Detect which cell encompasses the target text, then output its [x, y] center coordinate. 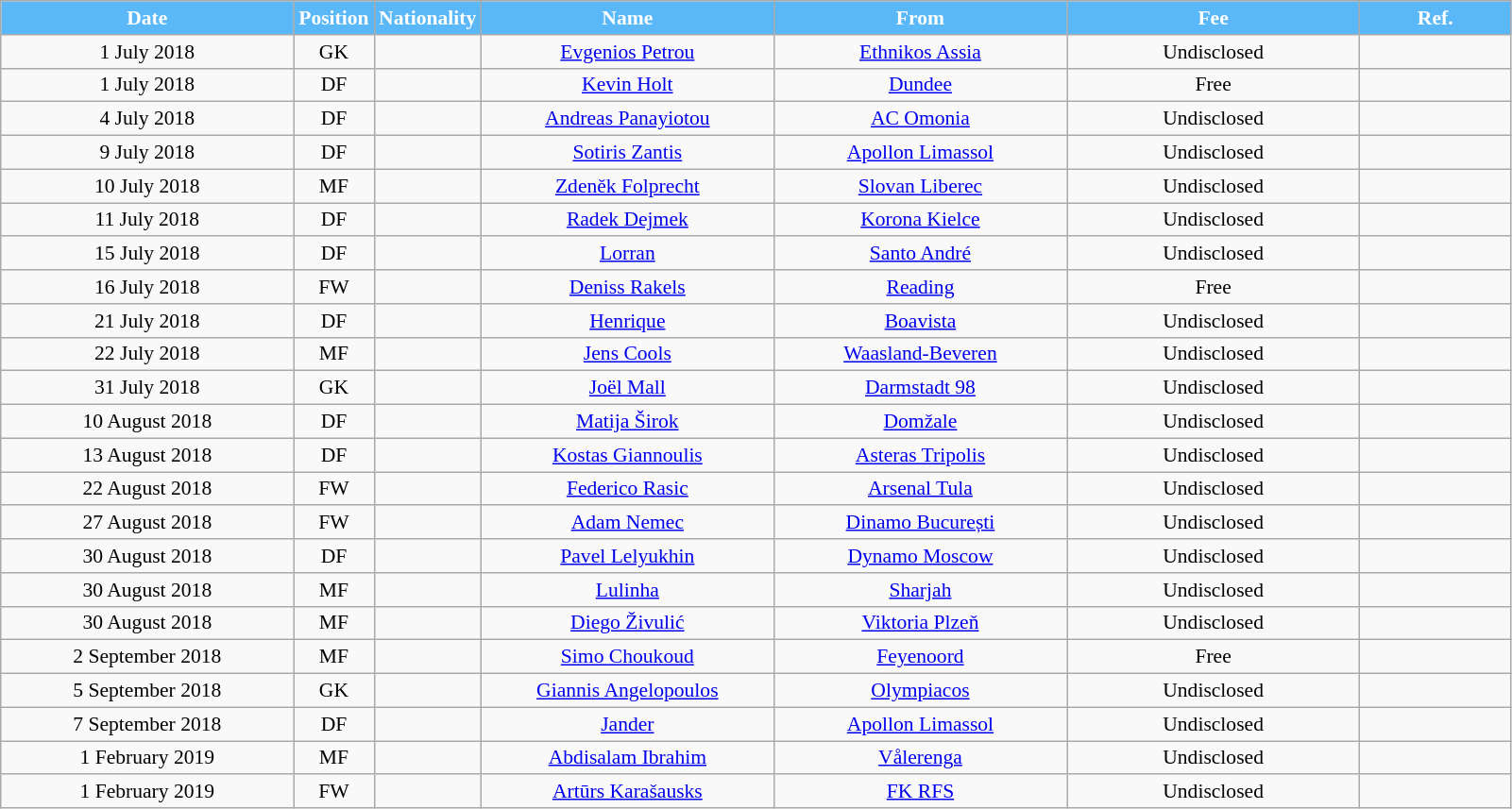
From [920, 18]
Simo Choukoud [627, 657]
Fee [1214, 18]
Olympiacos [920, 691]
4 July 2018 [147, 119]
Pavel Lelyukhin [627, 556]
Henrique [627, 321]
27 August 2018 [147, 523]
15 July 2018 [147, 254]
Slovan Liberec [920, 186]
10 August 2018 [147, 422]
Deniss Rakels [627, 287]
Lulinha [627, 590]
Domžale [920, 422]
9 July 2018 [147, 153]
Santo André [920, 254]
7 September 2018 [147, 724]
Sotiris Zantis [627, 153]
Evgenios Petrou [627, 52]
Arsenal Tula [920, 489]
Dundee [920, 85]
22 August 2018 [147, 489]
Boavista [920, 321]
Sharjah [920, 590]
Nationality [427, 18]
31 July 2018 [147, 388]
Artūrs Karašausks [627, 792]
Ethnikos Assia [920, 52]
Ref. [1436, 18]
Viktoria Plzeň [920, 623]
Darmstadt 98 [920, 388]
Name [627, 18]
Radek Dejmek [627, 220]
Feyenoord [920, 657]
Joël Mall [627, 388]
Dinamo București [920, 523]
Asteras Tripolis [920, 455]
Adam Nemec [627, 523]
AC Omonia [920, 119]
Position [334, 18]
Kostas Giannoulis [627, 455]
Diego Živulić [627, 623]
FK RFS [920, 792]
Zdeněk Folprecht [627, 186]
Andreas Panayiotou [627, 119]
Jens Cools [627, 354]
10 July 2018 [147, 186]
Waasland-Beveren [920, 354]
Date [147, 18]
Giannis Angelopoulos [627, 691]
Federico Rasic [627, 489]
Reading [920, 287]
5 September 2018 [147, 691]
22 July 2018 [147, 354]
21 July 2018 [147, 321]
16 July 2018 [147, 287]
Jander [627, 724]
13 August 2018 [147, 455]
2 September 2018 [147, 657]
Kevin Holt [627, 85]
Abdisalam Ibrahim [627, 758]
Vålerenga [920, 758]
11 July 2018 [147, 220]
Lorran [627, 254]
Dynamo Moscow [920, 556]
Matija Širok [627, 422]
Korona Kielce [920, 220]
